For the text-containing cell, return its midpoint in [X, Y] coordinate format. 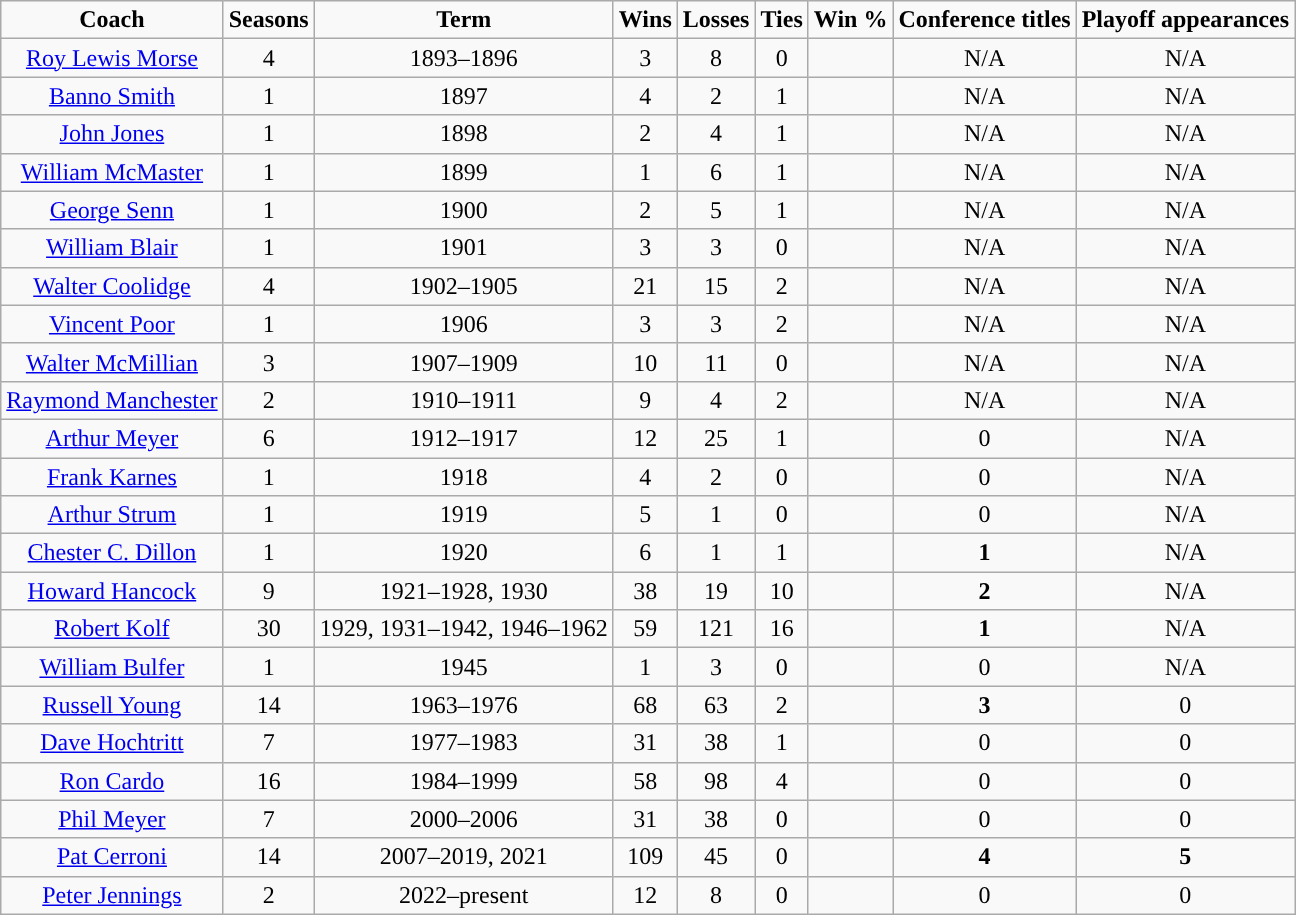
Conference titles [984, 20]
58 [645, 781]
1906 [464, 324]
1984–1999 [464, 781]
Ties [782, 20]
Frank Karnes [112, 477]
2000–2006 [464, 819]
30 [268, 629]
Ron Cardo [112, 781]
Russell Young [112, 705]
Term [464, 20]
Chester C. Dillon [112, 553]
59 [645, 629]
68 [645, 705]
1901 [464, 248]
Phil Meyer [112, 819]
63 [716, 705]
1902–1905 [464, 286]
21 [645, 286]
98 [716, 781]
1907–1909 [464, 362]
1899 [464, 172]
William McMaster [112, 172]
Wins [645, 20]
Robert Kolf [112, 629]
Peter Jennings [112, 895]
Roy Lewis Morse [112, 58]
1897 [464, 96]
25 [716, 438]
1977–1983 [464, 743]
Raymond Manchester [112, 400]
Walter Coolidge [112, 286]
1912–1917 [464, 438]
Losses [716, 20]
Dave Hochtritt [112, 743]
John Jones [112, 134]
George Senn [112, 210]
1898 [464, 134]
1945 [464, 667]
Win % [850, 20]
1919 [464, 515]
Coach [112, 20]
Vincent Poor [112, 324]
Playoff appearances [1185, 20]
Arthur Meyer [112, 438]
45 [716, 857]
1921–1928, 1930 [464, 591]
Walter McMillian [112, 362]
Pat Cerroni [112, 857]
121 [716, 629]
15 [716, 286]
Seasons [268, 20]
109 [645, 857]
11 [716, 362]
Howard Hancock [112, 591]
1910–1911 [464, 400]
1963–1976 [464, 705]
2007–2019, 2021 [464, 857]
2022–present [464, 895]
Banno Smith [112, 96]
1920 [464, 553]
1918 [464, 477]
1900 [464, 210]
Arthur Strum [112, 515]
1929, 1931–1942, 1946–1962 [464, 629]
1893–1896 [464, 58]
William Blair [112, 248]
19 [716, 591]
William Bulfer [112, 667]
